Output the [X, Y] coordinate of the center of the cell containing the given text.  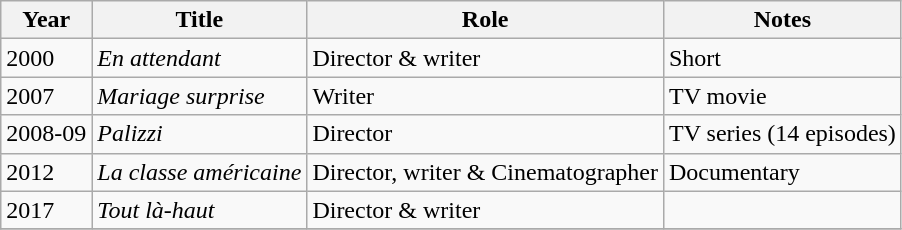
Role [486, 20]
2007 [46, 96]
TV series (14 episodes) [782, 134]
Tout là-haut [200, 210]
En attendant [200, 58]
Documentary [782, 172]
Director, writer & Cinematographer [486, 172]
Writer [486, 96]
2000 [46, 58]
2017 [46, 210]
TV movie [782, 96]
La classe américaine [200, 172]
Director [486, 134]
Notes [782, 20]
Title [200, 20]
Year [46, 20]
Mariage surprise [200, 96]
Palizzi [200, 134]
2008-09 [46, 134]
Short [782, 58]
2012 [46, 172]
